Search for the cell housing the specified text and yield its (X, Y) center coordinate. 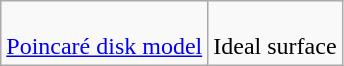
Ideal surface (275, 34)
Poincaré disk model (104, 34)
